Detect which cell encompasses the target text, then output its (X, Y) center coordinate. 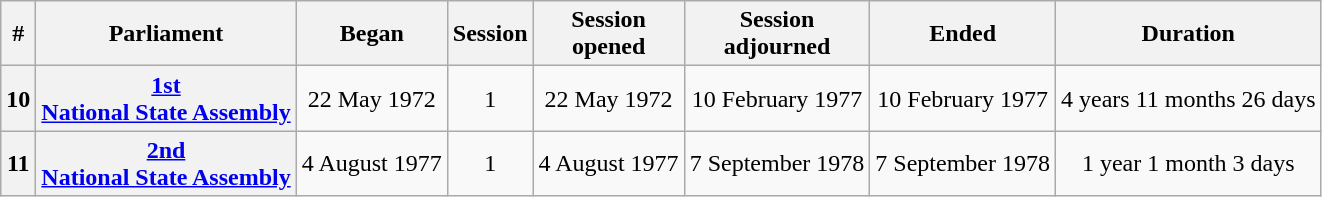
# (18, 34)
2ndNational State Assembly (166, 164)
4 years 11 months 26 days (1188, 98)
Parliament (166, 34)
Ended (963, 34)
Session (490, 34)
Duration (1188, 34)
10 (18, 98)
Sessionadjourned (777, 34)
Began (372, 34)
1stNational State Assembly (166, 98)
Sessionopened (608, 34)
11 (18, 164)
1 year 1 month 3 days (1188, 164)
